Locate the cell with the specified text and output its [X, Y] center coordinate. 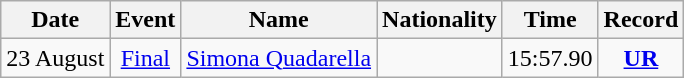
Simona Quadarella [279, 58]
Event [146, 20]
15:57.90 [550, 58]
Time [550, 20]
23 August [56, 58]
Nationality [440, 20]
UR [641, 58]
Record [641, 20]
Date [56, 20]
Name [279, 20]
Final [146, 58]
